Determine the [X, Y] coordinate at the center of the cell enclosing the given text.  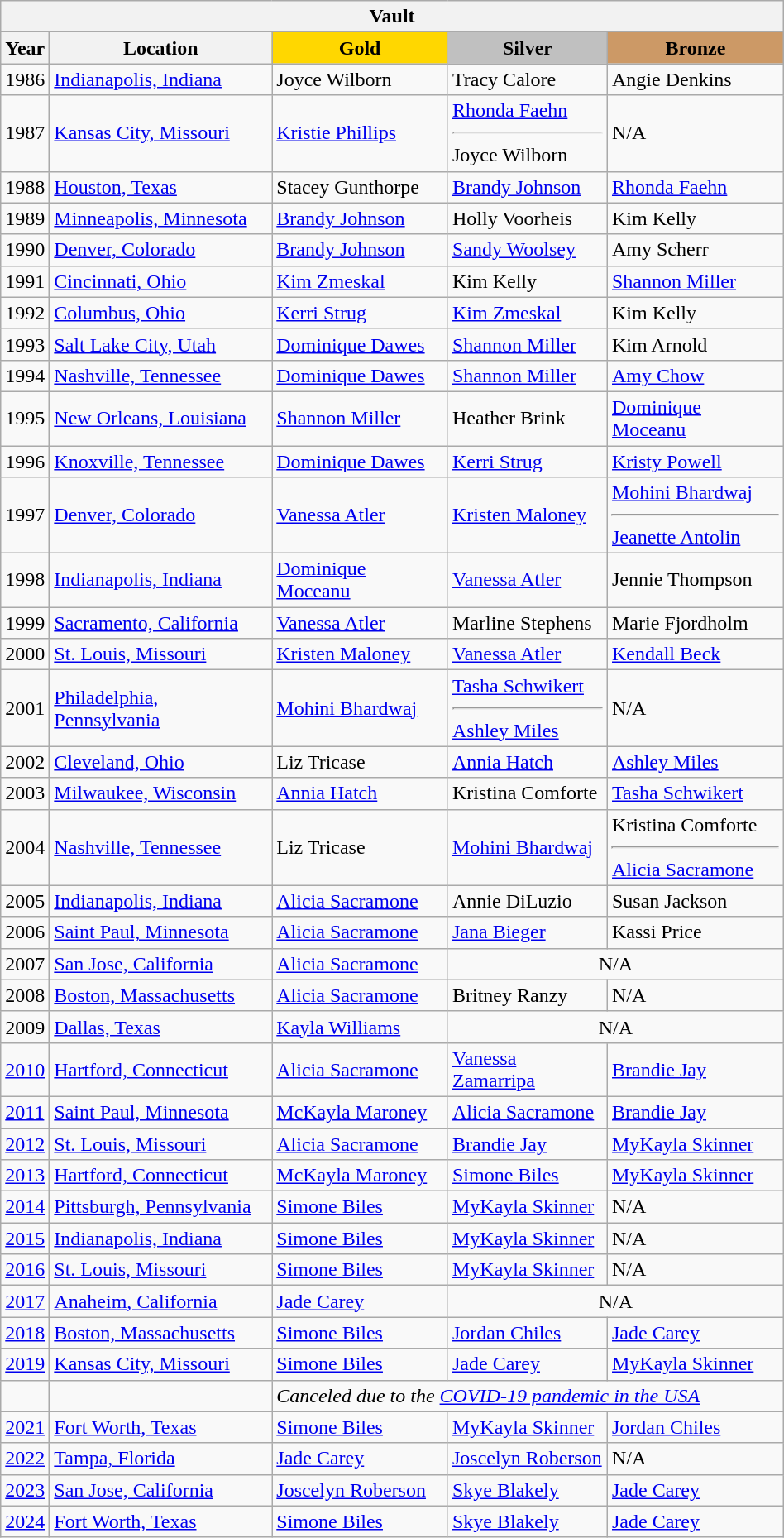
2006 [25, 932]
Sacramento, California [160, 623]
Stacey Gunthorpe [361, 187]
Kristy Powell [695, 461]
2019 [25, 1364]
Tasha Schwikert [695, 793]
Britney Ranzy [528, 995]
Sandy Woolsey [528, 250]
Bronze [695, 48]
2014 [25, 1207]
2001 [25, 708]
1986 [25, 79]
2016 [25, 1270]
Tampa, Florida [160, 1459]
2017 [25, 1301]
Tasha SchwikertAshley Miles [528, 708]
1989 [25, 218]
2023 [25, 1490]
Joyce Wilborn [361, 79]
Kristie Phillips [361, 133]
Pittsburgh, Pennsylvania [160, 1207]
1998 [25, 581]
1993 [25, 344]
Anaheim, California [160, 1301]
1991 [25, 281]
Rhonda FaehnJoyce Wilborn [528, 133]
1994 [25, 376]
Dallas, Texas [160, 1027]
Amy Scherr [695, 250]
Amy Chow [695, 376]
2004 [25, 847]
1997 [25, 515]
Canceled due to the COVID-19 pandemic in the USA [528, 1396]
Annie DiLuzio [528, 901]
2015 [25, 1239]
1996 [25, 461]
Philadelphia, Pennsylvania [160, 708]
Kayla Williams [361, 1027]
2024 [25, 1521]
Marline Stephens [528, 623]
1999 [25, 623]
2010 [25, 1069]
Milwaukee, Wisconsin [160, 793]
2007 [25, 964]
2018 [25, 1333]
2002 [25, 762]
Salt Lake City, Utah [160, 344]
Ashley Miles [695, 762]
Location [160, 48]
New Orleans, Louisiana [160, 419]
Year [25, 48]
Angie Denkins [695, 79]
2022 [25, 1459]
Heather Brink [528, 419]
Susan Jackson [695, 901]
2008 [25, 995]
Kim Arnold [695, 344]
Jana Bieger [528, 932]
Vanessa Zamarripa [528, 1069]
2005 [25, 901]
Houston, Texas [160, 187]
Marie Fjordholm [695, 623]
Tracy Calore [528, 79]
1987 [25, 133]
1990 [25, 250]
Jennie Thompson [695, 581]
Kassi Price [695, 932]
2012 [25, 1144]
Kristina ComforteAlicia Sacramone [695, 847]
2011 [25, 1112]
Knoxville, Tennessee [160, 461]
Silver [528, 48]
2013 [25, 1176]
Minneapolis, Minnesota [160, 218]
1995 [25, 419]
Kristina Comforte [528, 793]
Holly Voorheis [528, 218]
1992 [25, 313]
2003 [25, 793]
Columbus, Ohio [160, 313]
1988 [25, 187]
Cincinnati, Ohio [160, 281]
2000 [25, 654]
Rhonda Faehn [695, 187]
Cleveland, Ohio [160, 762]
Kendall Beck [695, 654]
2009 [25, 1027]
Gold [361, 48]
Mohini BhardwajJeanette Antolin [695, 515]
Vault [392, 17]
2021 [25, 1427]
